Return [X, Y] of the center of cell containing provided text 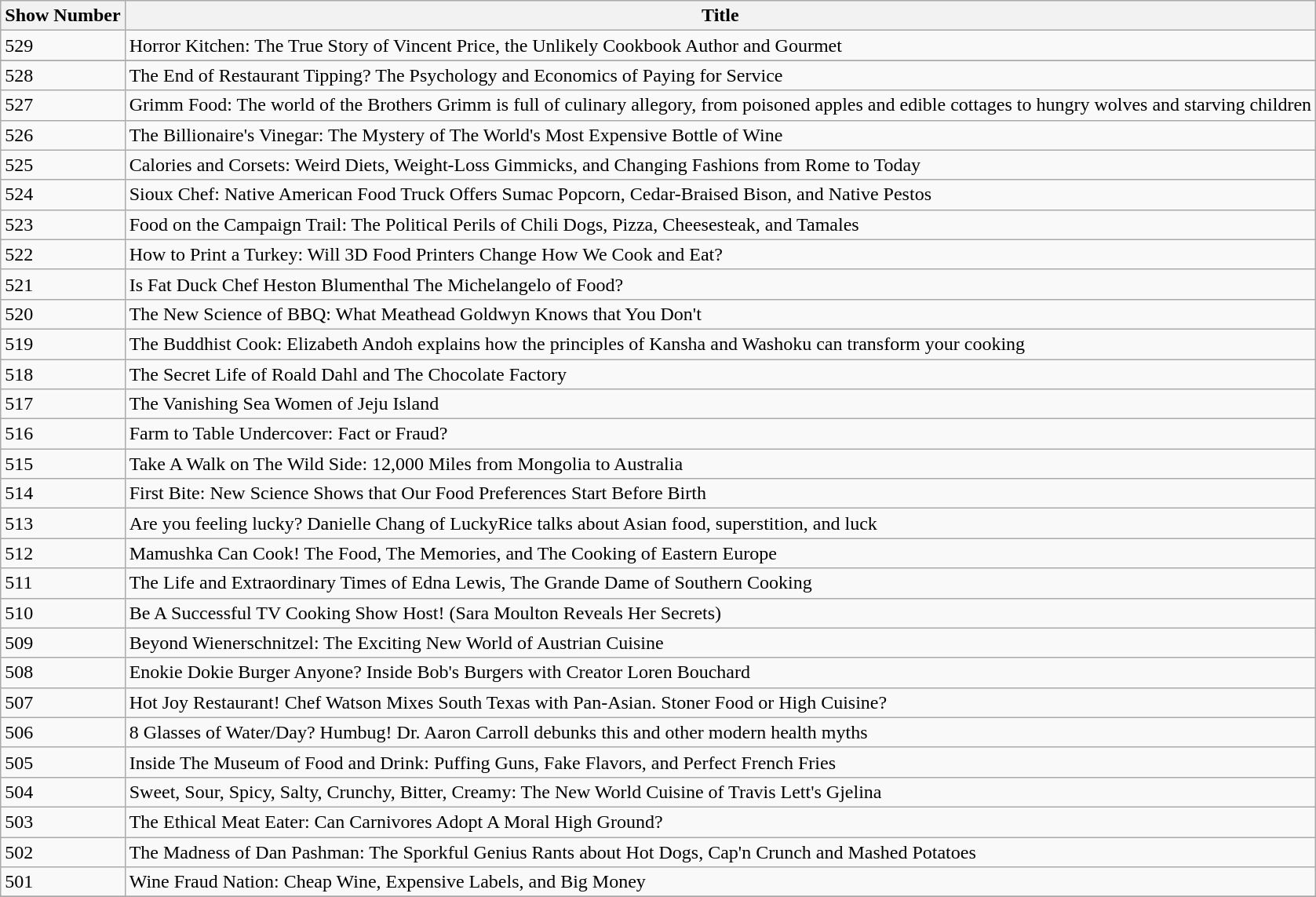
The Secret Life of Roald Dahl and The Chocolate Factory [720, 374]
527 [63, 105]
Title [720, 16]
The Life and Extraordinary Times of Edna Lewis, The Grande Dame of Southern Cooking [720, 583]
Show Number [63, 16]
Food on the Campaign Trail: The Political Perils of Chili Dogs, Pizza, Cheesesteak, and Tamales [720, 224]
518 [63, 374]
508 [63, 673]
Mamushka Can Cook! The Food, The Memories, and The Cooking of Eastern Europe [720, 553]
504 [63, 792]
505 [63, 762]
513 [63, 523]
528 [63, 75]
Hot Joy Restaurant! Chef Watson Mixes South Texas with Pan-Asian. Stoner Food or High Cuisine? [720, 702]
522 [63, 254]
510 [63, 613]
Farm to Table Undercover: Fact or Fraud? [720, 434]
Is Fat Duck Chef Heston Blumenthal The Michelangelo of Food? [720, 284]
Are you feeling lucky? Danielle Chang of LuckyRice talks about Asian food, superstition, and luck [720, 523]
How to Print a Turkey: Will 3D Food Printers Change How We Cook and Eat? [720, 254]
503 [63, 822]
524 [63, 195]
519 [63, 344]
Wine Fraud Nation: Cheap Wine, Expensive Labels, and Big Money [720, 882]
Calories and Corsets: Weird Diets, Weight-Loss Gimmicks, and Changing Fashions from Rome to Today [720, 165]
529 [63, 46]
The Billionaire's Vinegar: The Mystery of The World's Most Expensive Bottle of Wine [720, 135]
521 [63, 284]
Beyond Wienerschnitzel: The Exciting New World of Austrian Cuisine [720, 643]
520 [63, 314]
511 [63, 583]
Horror Kitchen: The True Story of Vincent Price, the Unlikely Cookbook Author and Gourmet [720, 46]
Sioux Chef: Native American Food Truck Offers Sumac Popcorn, Cedar-Braised Bison, and Native Pestos [720, 195]
506 [63, 732]
First Bite: New Science Shows that Our Food Preferences Start Before Birth [720, 494]
515 [63, 464]
514 [63, 494]
501 [63, 882]
523 [63, 224]
The End of Restaurant Tipping? The Psychology and Economics of Paying for Service [720, 75]
The Ethical Meat Eater: Can Carnivores Adopt A Moral High Ground? [720, 822]
The Buddhist Cook: Elizabeth Andoh explains how the principles of Kansha and Washoku can transform your cooking [720, 344]
Enokie Dokie Burger Anyone? Inside Bob's Burgers with Creator Loren Bouchard [720, 673]
Sweet, Sour, Spicy, Salty, Crunchy, Bitter, Creamy: The New World Cuisine of Travis Lett's Gjelina [720, 792]
The Vanishing Sea Women of Jeju Island [720, 404]
507 [63, 702]
Take A Walk on The Wild Side: 12,000 Miles from Mongolia to Australia [720, 464]
8 Glasses of Water/Day? Humbug! Dr. Aaron Carroll debunks this and other modern health myths [720, 732]
526 [63, 135]
516 [63, 434]
509 [63, 643]
Be A Successful TV Cooking Show Host! (Sara Moulton Reveals Her Secrets) [720, 613]
512 [63, 553]
The Madness of Dan Pashman: The Sporkful Genius Rants about Hot Dogs, Cap'n Crunch and Mashed Potatoes [720, 851]
502 [63, 851]
517 [63, 404]
Inside The Museum of Food and Drink: Puffing Guns, Fake Flavors, and Perfect French Fries [720, 762]
The New Science of BBQ: What Meathead Goldwyn Knows that You Don't [720, 314]
525 [63, 165]
